Locate the cell with the specified text and output its [X, Y] center coordinate. 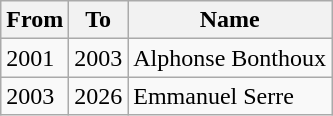
To [98, 20]
Emmanuel Serre [230, 96]
2001 [35, 58]
From [35, 20]
Alphonse Bonthoux [230, 58]
2026 [98, 96]
Name [230, 20]
